Output the (X, Y) coordinate of the center of the cell containing the given text.  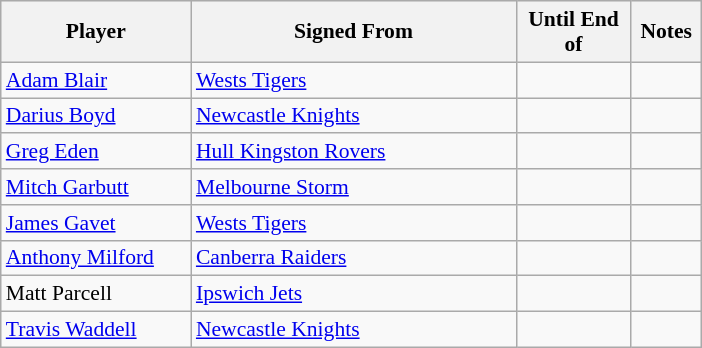
Ipswich Jets (354, 294)
Greg Eden (96, 152)
Melbourne Storm (354, 187)
Canberra Raiders (354, 258)
Travis Waddell (96, 330)
Matt Parcell (96, 294)
Hull Kingston Rovers (354, 152)
Notes (666, 32)
Signed From (354, 32)
James Gavet (96, 223)
Adam Blair (96, 80)
Mitch Garbutt (96, 187)
Darius Boyd (96, 116)
Until End of (574, 32)
Anthony Milford (96, 258)
Player (96, 32)
